Search for the cell housing the specified text and yield its (x, y) center coordinate. 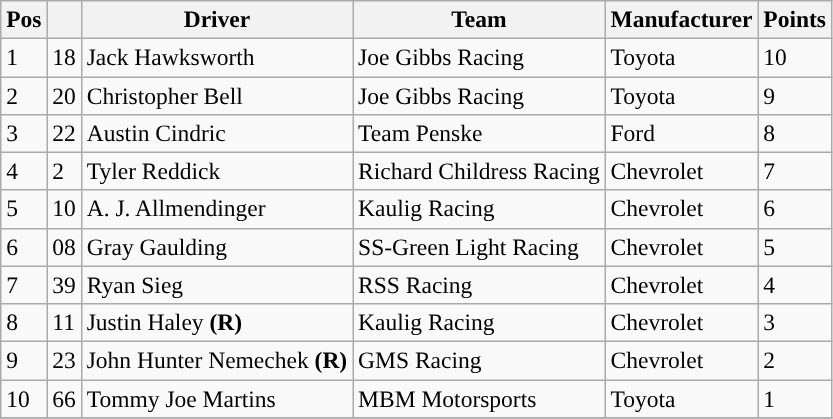
Gray Gaulding (216, 247)
08 (64, 247)
Austin Cindric (216, 133)
Tyler Reddick (216, 171)
Ryan Sieg (216, 285)
SS-Green Light Racing (479, 247)
Richard Childress Racing (479, 171)
Ford (682, 133)
Points (795, 19)
Driver (216, 19)
GMS Racing (479, 360)
20 (64, 95)
11 (64, 322)
Justin Haley (R) (216, 322)
Team Penske (479, 133)
Christopher Bell (216, 95)
Manufacturer (682, 19)
Tommy Joe Martins (216, 398)
22 (64, 133)
Jack Hawksworth (216, 57)
23 (64, 360)
MBM Motorsports (479, 398)
18 (64, 57)
A. J. Allmendinger (216, 209)
John Hunter Nemechek (R) (216, 360)
39 (64, 285)
RSS Racing (479, 285)
Team (479, 19)
66 (64, 398)
Pos (24, 19)
